Pinpoint the cell where the given text exists, returning its [X, Y] midpoint coordinate. 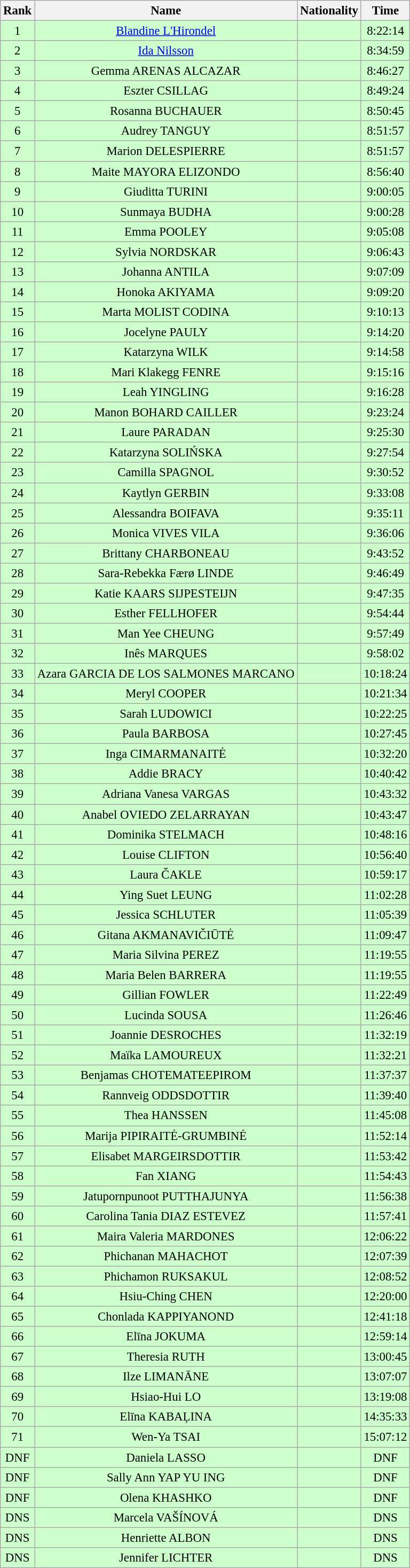
10:18:24 [385, 674]
Sarah LUDOWICI [166, 714]
9:14:58 [385, 352]
9:05:08 [385, 231]
13:19:08 [385, 1397]
Addie BRACY [166, 774]
35 [18, 714]
9:14:20 [385, 332]
Sally Ann YAP YU ING [166, 1477]
6 [18, 131]
Elīna JOKUMA [166, 1337]
10:27:45 [385, 734]
Azara GARCIA DE LOS SALMONES MARCANO [166, 674]
9:07:09 [385, 272]
14:35:33 [385, 1417]
53 [18, 1075]
64 [18, 1297]
14 [18, 292]
41 [18, 834]
9:54:44 [385, 614]
Honoka AKIYAMA [166, 292]
Marcela VAŠÍNOVÁ [166, 1517]
Ying Suet LEUNG [166, 895]
8:56:40 [385, 172]
Dominika STELMACH [166, 834]
8:49:24 [385, 91]
Benjamas CHOTEMATEEPIROM [166, 1075]
Maria Silvina PEREZ [166, 955]
11:57:41 [385, 1216]
49 [18, 995]
Jatupornpunoot PUTTHAJUNYA [166, 1196]
10:32:20 [385, 754]
20 [18, 413]
66 [18, 1337]
50 [18, 1015]
Monica VIVES VILA [166, 533]
62 [18, 1256]
Henriette ALBON [166, 1538]
Sunmaya BUDHA [166, 212]
9:47:35 [385, 593]
58 [18, 1176]
70 [18, 1417]
11:22:49 [385, 995]
Eszter CSILLAG [166, 91]
36 [18, 734]
69 [18, 1397]
9:58:02 [385, 654]
11:56:38 [385, 1196]
Inga CIMARMANAITĖ [166, 754]
61 [18, 1236]
8:50:45 [385, 111]
10:21:34 [385, 694]
63 [18, 1276]
Audrey TANGUY [166, 131]
9:23:24 [385, 413]
19 [18, 392]
8 [18, 172]
16 [18, 332]
Phichamon RUKSAKUL [166, 1276]
Daniela LASSO [166, 1457]
48 [18, 975]
Carolina Tania DIAZ ESTEVEZ [166, 1216]
11:54:43 [385, 1176]
1 [18, 31]
21 [18, 432]
37 [18, 754]
Time [385, 11]
Chonlada KAPPIYANOND [166, 1317]
60 [18, 1216]
12:08:52 [385, 1276]
Phichanan MAHACHOT [166, 1256]
Kaytlyn GERBIN [166, 493]
12:06:22 [385, 1236]
9:57:49 [385, 633]
11 [18, 231]
13:07:07 [385, 1377]
15:07:12 [385, 1437]
71 [18, 1437]
Ilze LIMANĀNE [166, 1377]
9:30:52 [385, 473]
10:40:42 [385, 774]
Maite MAYORA ELIZONDO [166, 172]
Hsiao-Hui LO [166, 1397]
9:33:08 [385, 493]
47 [18, 955]
Joannie DESROCHES [166, 1035]
68 [18, 1377]
11:05:39 [385, 915]
12:20:00 [385, 1297]
38 [18, 774]
11:32:21 [385, 1055]
9:43:52 [385, 553]
Elīna KABAĻINA [166, 1417]
Wen-Ya TSAI [166, 1437]
2 [18, 51]
Marta MOLIST CODINA [166, 312]
30 [18, 614]
43 [18, 874]
9:00:05 [385, 191]
Fan XIANG [166, 1176]
10:48:16 [385, 834]
11:02:28 [385, 895]
24 [18, 493]
4 [18, 91]
33 [18, 674]
8:22:14 [385, 31]
40 [18, 814]
9:27:54 [385, 453]
56 [18, 1136]
11:09:47 [385, 935]
11:26:46 [385, 1015]
9:16:28 [385, 392]
Name [166, 11]
25 [18, 513]
55 [18, 1116]
29 [18, 593]
31 [18, 633]
15 [18, 312]
27 [18, 553]
Rank [18, 11]
Rosanna BUCHAUER [166, 111]
8:34:59 [385, 51]
Giuditta TURINI [166, 191]
Meryl COOPER [166, 694]
Marija PIPIRAITĖ-GRUMBINĖ [166, 1136]
9:25:30 [385, 432]
9 [18, 191]
51 [18, 1035]
18 [18, 372]
9:36:06 [385, 533]
Mari Klakegg FENRE [166, 372]
10:43:47 [385, 814]
67 [18, 1357]
Brittany CHARBONEAU [166, 553]
Gitana AKMANAVIČIŪTĖ [166, 935]
12:41:18 [385, 1317]
Katarzyna WILK [166, 352]
Gillian FOWLER [166, 995]
32 [18, 654]
Laure PARADAN [166, 432]
34 [18, 694]
8:46:27 [385, 71]
23 [18, 473]
13 [18, 272]
10 [18, 212]
Rannveig ODDSDOTTIR [166, 1096]
Louise CLIFTON [166, 855]
Elisabet MARGEIRSDOTTIR [166, 1156]
11:52:14 [385, 1136]
Nationality [329, 11]
10:56:40 [385, 855]
42 [18, 855]
Alessandra BOIFAVA [166, 513]
Laura ČAKLE [166, 874]
Paula BARBOSA [166, 734]
39 [18, 794]
11:37:37 [385, 1075]
10:43:32 [385, 794]
22 [18, 453]
9:10:13 [385, 312]
Camilla SPAGNOL [166, 473]
Inês MARQUES [166, 654]
28 [18, 573]
Esther FELLHOFER [166, 614]
Johanna ANTILA [166, 272]
12 [18, 252]
26 [18, 533]
5 [18, 111]
9:00:28 [385, 212]
9:46:49 [385, 573]
Hsiu-Ching CHEN [166, 1297]
57 [18, 1156]
44 [18, 895]
Olena KHASHKO [166, 1497]
Emma POOLEY [166, 231]
9:15:16 [385, 372]
9:06:43 [385, 252]
11:39:40 [385, 1096]
Jennifer LICHTER [166, 1558]
Anabel OVIEDO ZELARRAYAN [166, 814]
Thea HANSSEN [166, 1116]
11:53:42 [385, 1156]
11:45:08 [385, 1116]
Jessica SCHLUTER [166, 915]
Marion DELESPIERRE [166, 151]
Jocelyne PAULY [166, 332]
Maïka LAMOUREUX [166, 1055]
Adriana Vanesa VARGAS [166, 794]
Sylvia NORDSKAR [166, 252]
Ida Nilsson [166, 51]
17 [18, 352]
10:59:17 [385, 874]
3 [18, 71]
Lucinda SOUSA [166, 1015]
Sara-Rebekka Færø LINDE [166, 573]
Katarzyna SOLIŃSKA [166, 453]
Man Yee CHEUNG [166, 633]
46 [18, 935]
12:59:14 [385, 1337]
54 [18, 1096]
Gemma ARENAS ALCAZAR [166, 71]
Maira Valeria MARDONES [166, 1236]
Maria Belen BARRERA [166, 975]
12:07:39 [385, 1256]
7 [18, 151]
Blandine L'Hirondel [166, 31]
13:00:45 [385, 1357]
59 [18, 1196]
10:22:25 [385, 714]
Leah YINGLING [166, 392]
45 [18, 915]
Katie KAARS SIJPESTEIJN [166, 593]
9:35:11 [385, 513]
Theresia RUTH [166, 1357]
11:32:19 [385, 1035]
9:09:20 [385, 292]
52 [18, 1055]
Manon BOHARD CAILLER [166, 413]
65 [18, 1317]
